Pinpoint the cell where the given text exists, returning its [x, y] midpoint coordinate. 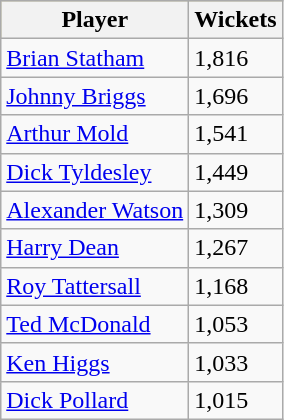
1,053 [236, 324]
Player [95, 20]
Dick Pollard [95, 400]
Alexander Watson [95, 210]
1,696 [236, 96]
1,168 [236, 286]
Ken Higgs [95, 362]
Wickets [236, 20]
1,449 [236, 172]
Harry Dean [95, 248]
Johnny Briggs [95, 96]
1,541 [236, 134]
1,015 [236, 400]
1,267 [236, 248]
Ted McDonald [95, 324]
Roy Tattersall [95, 286]
1,816 [236, 58]
Dick Tyldesley [95, 172]
Brian Statham [95, 58]
1,309 [236, 210]
Arthur Mold [95, 134]
1,033 [236, 362]
